Provide the [x, y] coordinate of the cell's center where the given text is located.  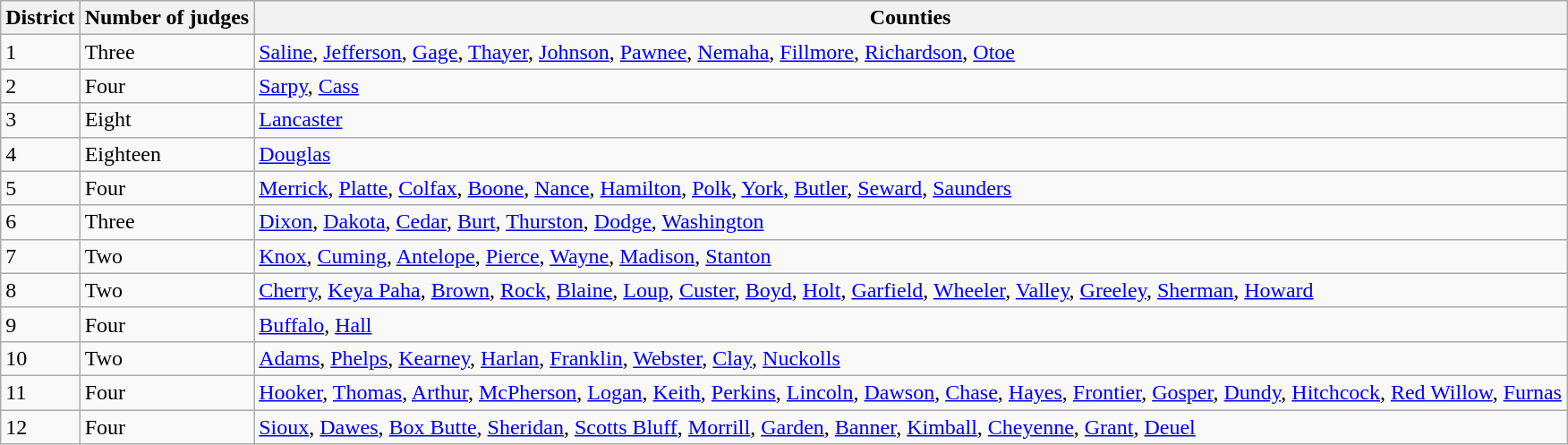
Counties [911, 18]
8 [40, 290]
12 [40, 427]
Eight [166, 120]
Sioux, Dawes, Box Butte, Sheridan, Scotts Bluff, Morrill, Garden, Banner, Kimball, Cheyenne, Grant, Deuel [911, 427]
District [40, 18]
9 [40, 324]
Cherry, Keya Paha, Brown, Rock, Blaine, Loup, Custer, Boyd, Holt, Garfield, Wheeler, Valley, Greeley, Sherman, Howard [911, 290]
Adams, Phelps, Kearney, Harlan, Franklin, Webster, Clay, Nuckolls [911, 358]
5 [40, 188]
Knox, Cuming, Antelope, Pierce, Wayne, Madison, Stanton [911, 256]
4 [40, 154]
3 [40, 120]
Sarpy, Cass [911, 86]
Buffalo, Hall [911, 324]
Saline, Jefferson, Gage, Thayer, Johnson, Pawnee, Nemaha, Fillmore, Richardson, Otoe [911, 52]
11 [40, 392]
Hooker, Thomas, Arthur, McPherson, Logan, Keith, Perkins, Lincoln, Dawson, Chase, Hayes, Frontier, Gosper, Dundy, Hitchcock, Red Willow, Furnas [911, 392]
2 [40, 86]
7 [40, 256]
Number of judges [166, 18]
Merrick, Platte, Colfax, Boone, Nance, Hamilton, Polk, York, Butler, Seward, Saunders [911, 188]
Douglas [911, 154]
Eighteen [166, 154]
6 [40, 222]
Lancaster [911, 120]
10 [40, 358]
1 [40, 52]
Dixon, Dakota, Cedar, Burt, Thurston, Dodge, Washington [911, 222]
